Identify which cell holds the provided text, then report its [X, Y] central coordinate. 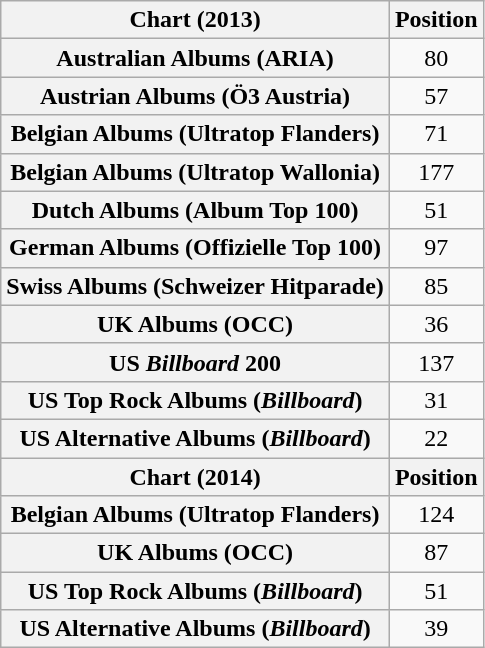
57 [436, 96]
22 [436, 438]
Chart (2013) [196, 20]
85 [436, 286]
36 [436, 324]
80 [436, 58]
German Albums (Offizielle Top 100) [196, 248]
124 [436, 515]
97 [436, 248]
Australian Albums (ARIA) [196, 58]
Belgian Albums (Ultratop Wallonia) [196, 172]
71 [436, 134]
US Billboard 200 [196, 362]
Chart (2014) [196, 477]
Dutch Albums (Album Top 100) [196, 210]
177 [436, 172]
39 [436, 629]
Swiss Albums (Schweizer Hitparade) [196, 286]
137 [436, 362]
31 [436, 400]
Austrian Albums (Ö3 Austria) [196, 96]
87 [436, 553]
